Find where the given text appears and provide that cell's center as [x, y] coordinate. 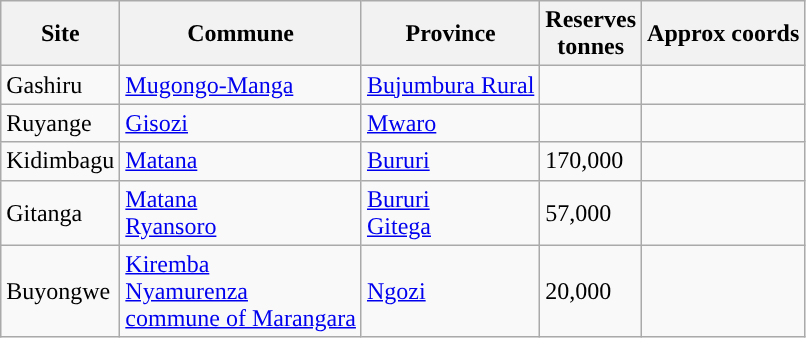
20,000 [591, 291]
Site [60, 34]
Ruyange [60, 123]
57,000 [591, 212]
Commune [241, 34]
Mwaro [450, 123]
Bururi [450, 161]
Approx coords [724, 34]
Ngozi [450, 291]
MatanaRyansoro [241, 212]
Matana [241, 161]
Buyongwe [60, 291]
Reservestonnes [591, 34]
170,000 [591, 161]
Mugongo-Manga [241, 85]
Kidimbagu [60, 161]
Province [450, 34]
Bujumbura Rural [450, 85]
Gisozi [241, 123]
Gashiru [60, 85]
BururiGitega [450, 212]
KirembaNyamurenzacommune of Marangara [241, 291]
Gitanga [60, 212]
